Determine the [X, Y] coordinate at the center of the cell enclosing the given text.  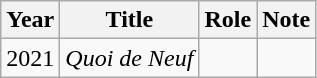
Quoi de Neuf [130, 58]
Year [30, 20]
2021 [30, 58]
Role [228, 20]
Title [130, 20]
Note [286, 20]
